Scan for the cell matching the given text and deliver its [X, Y] coordinate at center. 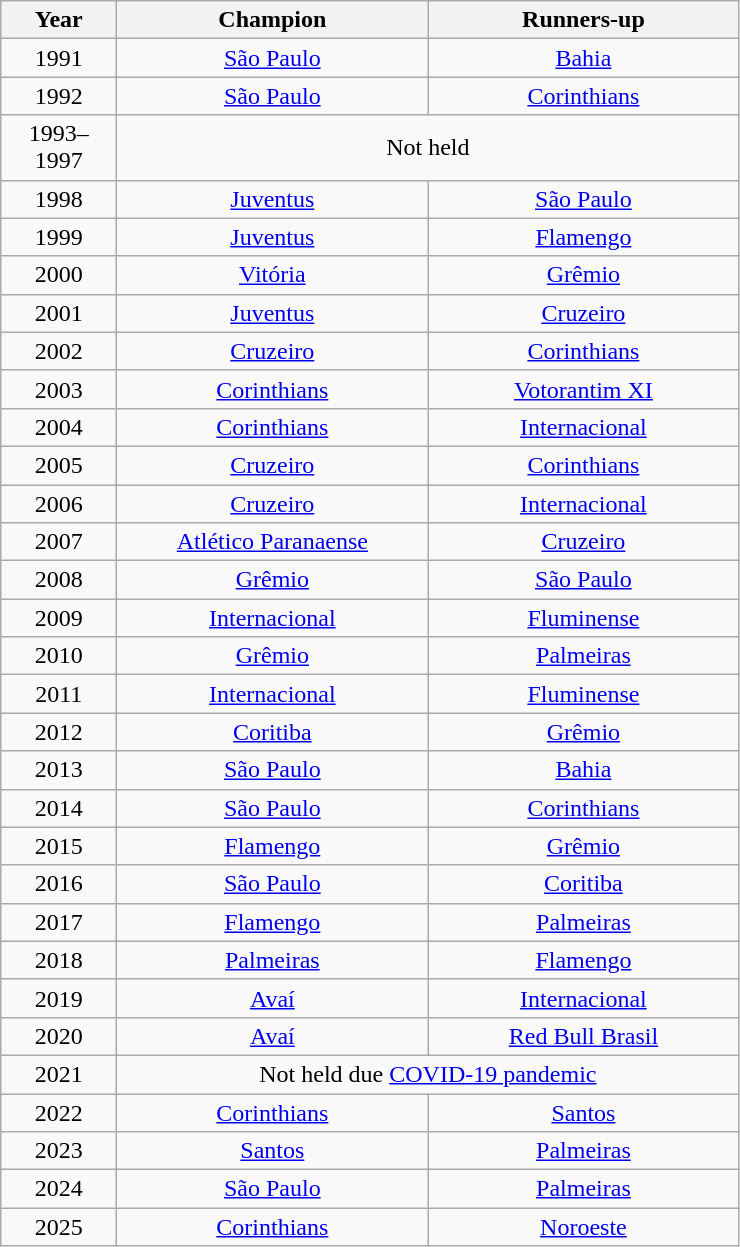
2008 [59, 580]
2003 [59, 389]
2015 [59, 846]
2001 [59, 313]
2016 [59, 884]
Red Bull Brasil [584, 1036]
Runners-up [584, 20]
1993–1997 [59, 148]
1999 [59, 237]
Atlético Paranaense [272, 542]
2000 [59, 275]
1998 [59, 199]
2021 [59, 1074]
Not held due COVID-19 pandemic [428, 1074]
Year [59, 20]
2009 [59, 618]
2017 [59, 922]
2019 [59, 998]
2020 [59, 1036]
Not held [428, 148]
2012 [59, 732]
2018 [59, 960]
2013 [59, 770]
2010 [59, 656]
2023 [59, 1151]
Noroeste [584, 1227]
1992 [59, 96]
1991 [59, 58]
2007 [59, 542]
2004 [59, 427]
2022 [59, 1113]
2024 [59, 1189]
Vitória [272, 275]
2014 [59, 808]
Champion [272, 20]
2006 [59, 503]
2011 [59, 694]
2002 [59, 351]
2005 [59, 465]
2025 [59, 1227]
Votorantim XI [584, 389]
